Return [X, Y] of the center of cell containing provided text 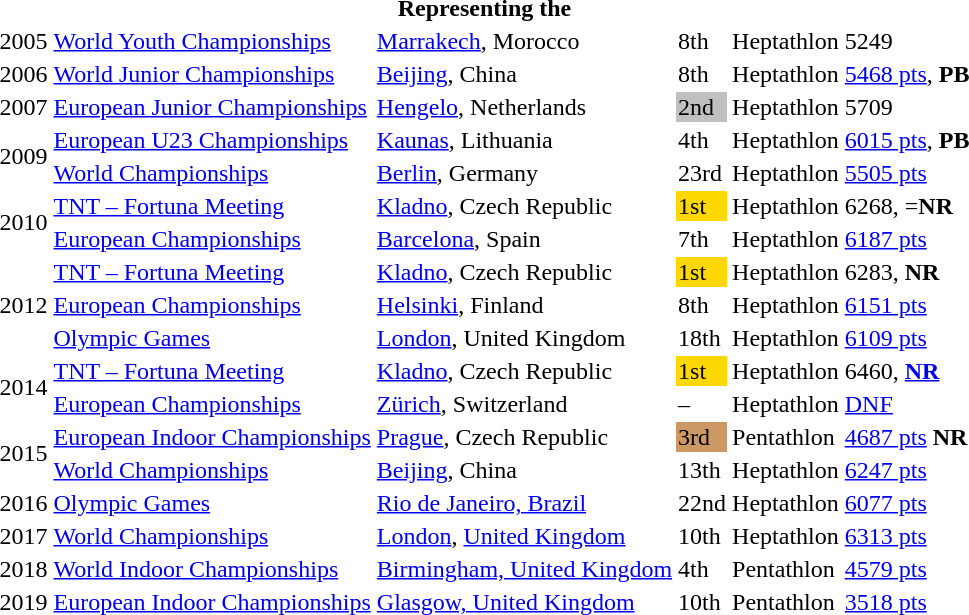
World Indoor Championships [212, 569]
European U23 Championships [212, 140]
Birmingham, United Kingdom [524, 569]
Marrakech, Morocco [524, 41]
Hengelo, Netherlands [524, 107]
Zürich, Switzerland [524, 404]
13th [702, 470]
Kaunas, Lithuania [524, 140]
22nd [702, 503]
7th [702, 239]
2nd [702, 107]
World Junior Championships [212, 74]
Prague, Czech Republic [524, 437]
European Indoor Championships [212, 437]
Rio de Janeiro, Brazil [524, 503]
– [702, 404]
23rd [702, 173]
Barcelona, Spain [524, 239]
10th [702, 536]
World Youth Championships [212, 41]
3rd [702, 437]
18th [702, 338]
European Junior Championships [212, 107]
Berlin, Germany [524, 173]
Helsinki, Finland [524, 305]
